Output the [x, y] coordinate of the center of the cell containing the given text.  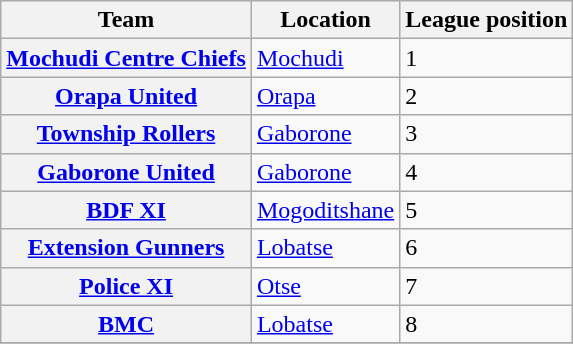
Extension Gunners [126, 248]
Mogoditshane [325, 210]
Mochudi Centre Chiefs [126, 58]
3 [486, 134]
Otse [325, 286]
5 [486, 210]
Team [126, 20]
8 [486, 324]
7 [486, 286]
Police XI [126, 286]
BDF XI [126, 210]
Location [325, 20]
Township Rollers [126, 134]
Orapa [325, 96]
4 [486, 172]
1 [486, 58]
Mochudi [325, 58]
Orapa United [126, 96]
League position [486, 20]
Gaborone United [126, 172]
6 [486, 248]
BMC [126, 324]
2 [486, 96]
